Scan for the cell matching the given text and deliver its [x, y] coordinate at center. 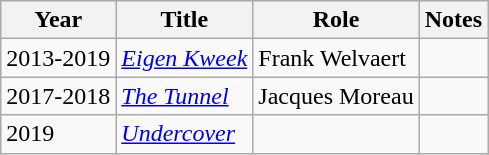
Frank Welvaert [336, 58]
The Tunnel [184, 96]
2017-2018 [58, 96]
Eigen Kweek [184, 58]
Jacques Moreau [336, 96]
Notes [453, 20]
Year [58, 20]
Undercover [184, 134]
2019 [58, 134]
2013-2019 [58, 58]
Title [184, 20]
Role [336, 20]
